Pinpoint the cell where the given text exists, returning its (x, y) midpoint coordinate. 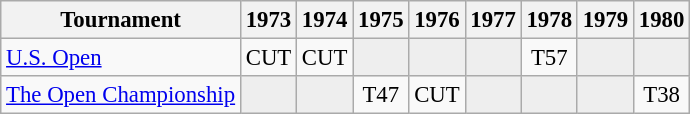
T47 (381, 95)
Tournament (121, 20)
1978 (549, 20)
U.S. Open (121, 58)
1977 (493, 20)
T57 (549, 58)
T38 (661, 95)
1979 (605, 20)
1980 (661, 20)
1974 (325, 20)
1975 (381, 20)
The Open Championship (121, 95)
1973 (268, 20)
1976 (437, 20)
